Capture the cell that displays the provided text and extract its [X, Y] central coordinate. 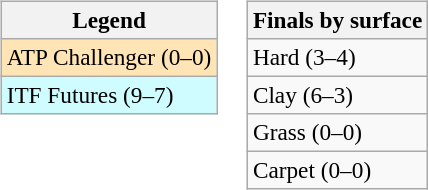
ATP Challenger (0–0) [108, 57]
Clay (6–3) [337, 95]
Carpet (0–0) [337, 171]
Grass (0–0) [337, 133]
Finals by surface [337, 20]
Legend [108, 20]
ITF Futures (9–7) [108, 95]
Hard (3–4) [337, 57]
